Return the [X, Y] coordinate for the center point of the cell that contains the specified text.  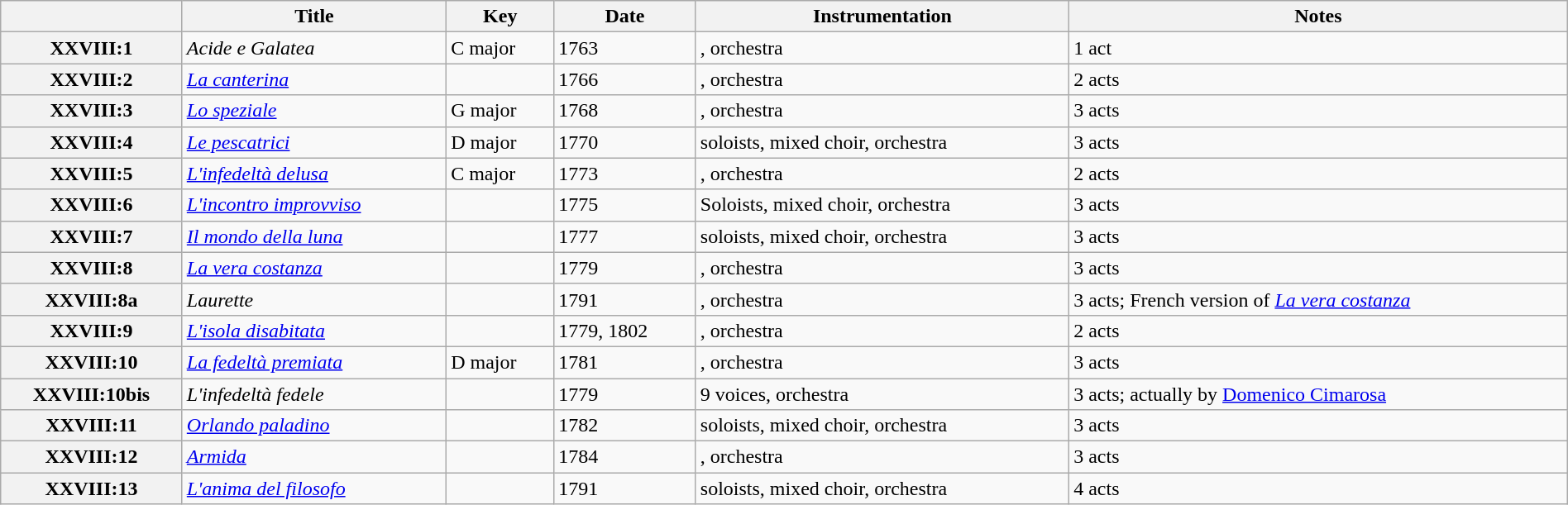
Orlando paladino [314, 426]
Key [500, 17]
XXVIII:10bis [92, 394]
Le pescatrici [314, 142]
1784 [625, 457]
XXVIII:8 [92, 268]
1763 [625, 48]
XXVIII:11 [92, 426]
1779, 1802 [625, 331]
9 voices, orchestra [882, 394]
XXVIII:2 [92, 79]
1 act [1318, 48]
Instrumentation [882, 17]
L'infedeltà delusa [314, 174]
1781 [625, 362]
3 acts; French version of La vera costanza [1318, 299]
XXVIII:6 [92, 205]
1777 [625, 236]
1766 [625, 79]
La fedeltà premiata [314, 362]
XXVIII:8a [92, 299]
G major [500, 111]
1782 [625, 426]
4 acts [1318, 488]
Date [625, 17]
1768 [625, 111]
XXVIII:4 [92, 142]
Laurette [314, 299]
XXVIII:7 [92, 236]
XXVIII:5 [92, 174]
XXVIII:10 [92, 362]
Il mondo della luna [314, 236]
La canterina [314, 79]
Acide e Galatea [314, 48]
Soloists, mixed choir, orchestra [882, 205]
La vera costanza [314, 268]
L'infedeltà fedele [314, 394]
L'isola disabitata [314, 331]
XXVIII:9 [92, 331]
XXVIII:12 [92, 457]
Title [314, 17]
Notes [1318, 17]
Armida [314, 457]
L'incontro improvviso [314, 205]
1770 [625, 142]
Lo speziale [314, 111]
XXVIII:1 [92, 48]
1773 [625, 174]
XXVIII:13 [92, 488]
XXVIII:3 [92, 111]
1775 [625, 205]
3 acts; actually by Domenico Cimarosa [1318, 394]
L'anima del filosofo [314, 488]
